Pinpoint the cell where the given text exists, returning its [x, y] midpoint coordinate. 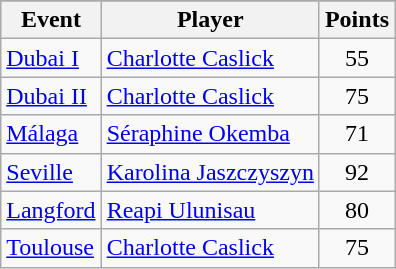
Málaga [51, 134]
Karolina Jaszczyszyn [210, 172]
80 [356, 210]
Points [356, 20]
92 [356, 172]
Event [51, 20]
Dubai II [51, 96]
Reapi Ulunisau [210, 210]
71 [356, 134]
Séraphine Okemba [210, 134]
Toulouse [51, 248]
Player [210, 20]
Langford [51, 210]
Seville [51, 172]
55 [356, 58]
Dubai I [51, 58]
